Detect which cell encompasses the target text, then output its (X, Y) center coordinate. 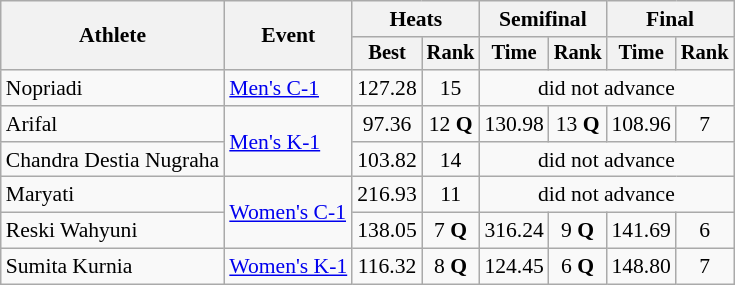
6 (705, 231)
7 Q (451, 231)
Reski Wahyuni (113, 231)
141.69 (640, 231)
9 Q (578, 231)
Arifal (113, 124)
15 (451, 88)
Athlete (113, 36)
Nopriadi (113, 88)
Final (670, 19)
Women's K-1 (288, 267)
Best (386, 54)
Chandra Destia Nugraha (113, 160)
138.05 (386, 231)
Women's C-1 (288, 212)
Heats (416, 19)
216.93 (386, 195)
130.98 (514, 124)
14 (451, 160)
Semifinal (542, 19)
6 Q (578, 267)
Men's K-1 (288, 142)
Maryati (113, 195)
11 (451, 195)
148.80 (640, 267)
316.24 (514, 231)
12 Q (451, 124)
8 Q (451, 267)
116.32 (386, 267)
97.36 (386, 124)
Sumita Kurnia (113, 267)
103.82 (386, 160)
Men's C-1 (288, 88)
Event (288, 36)
108.96 (640, 124)
127.28 (386, 88)
124.45 (514, 267)
13 Q (578, 124)
